Return [x, y] of the center of cell containing provided text 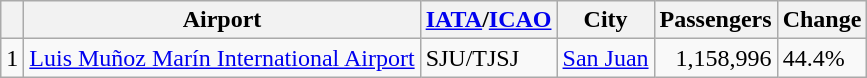
SJU/TJSJ [488, 58]
44.4% [822, 58]
Airport [222, 20]
1,158,996 [716, 58]
Passengers [716, 20]
IATA/ICAO [488, 20]
City [606, 20]
1 [12, 58]
San Juan [606, 58]
Luis Muñoz Marín International Airport [222, 58]
Change [822, 20]
